Determine the [x, y] coordinate at the center of the cell enclosing the given text.  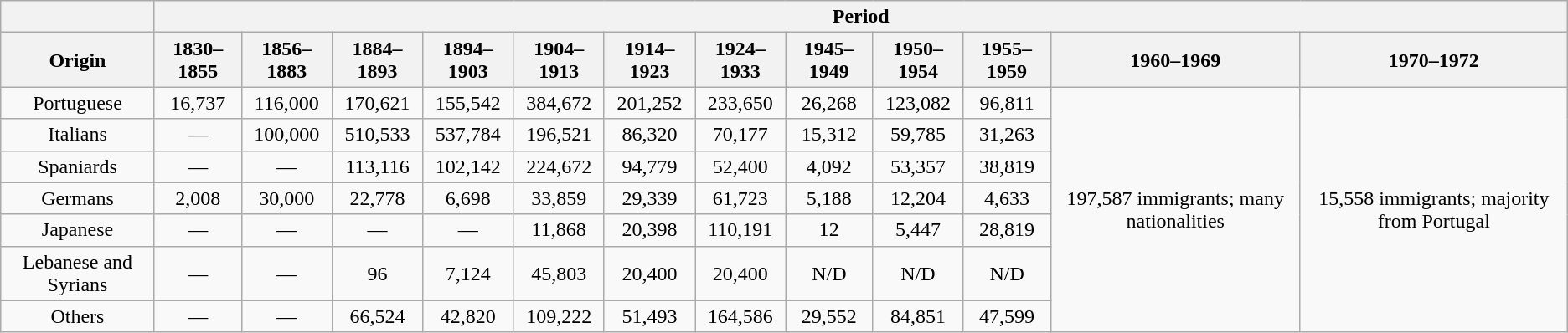
61,723 [740, 198]
Spaniards [77, 166]
29,339 [649, 198]
16,737 [198, 103]
15,558 immigrants; majority from Portugal [1434, 209]
53,357 [918, 166]
1945–1949 [829, 60]
510,533 [377, 135]
Japanese [77, 230]
100,000 [286, 135]
70,177 [740, 135]
Period [861, 17]
Origin [77, 60]
29,552 [829, 316]
Others [77, 316]
102,142 [468, 166]
26,268 [829, 103]
1856–1883 [286, 60]
45,803 [559, 273]
2,008 [198, 198]
15,312 [829, 135]
66,524 [377, 316]
11,868 [559, 230]
Italians [77, 135]
5,188 [829, 198]
1924–1933 [740, 60]
1894–1903 [468, 60]
96,811 [1007, 103]
94,779 [649, 166]
1884–1893 [377, 60]
33,859 [559, 198]
233,650 [740, 103]
1950–1954 [918, 60]
170,621 [377, 103]
28,819 [1007, 230]
1960–1969 [1175, 60]
12 [829, 230]
30,000 [286, 198]
1914–1923 [649, 60]
197,587 immigrants; many nationalities [1175, 209]
1955–1959 [1007, 60]
110,191 [740, 230]
7,124 [468, 273]
224,672 [559, 166]
1830–1855 [198, 60]
109,222 [559, 316]
1904–1913 [559, 60]
38,819 [1007, 166]
6,698 [468, 198]
20,398 [649, 230]
51,493 [649, 316]
Germans [77, 198]
96 [377, 273]
Lebanese and Syrians [77, 273]
5,447 [918, 230]
52,400 [740, 166]
59,785 [918, 135]
123,082 [918, 103]
164,586 [740, 316]
47,599 [1007, 316]
31,263 [1007, 135]
384,672 [559, 103]
201,252 [649, 103]
84,851 [918, 316]
Portuguese [77, 103]
537,784 [468, 135]
4,092 [829, 166]
12,204 [918, 198]
86,320 [649, 135]
4,633 [1007, 198]
196,521 [559, 135]
155,542 [468, 103]
42,820 [468, 316]
113,116 [377, 166]
22,778 [377, 198]
1970–1972 [1434, 60]
116,000 [286, 103]
